Output the (X, Y) coordinate of the center of the cell containing the given text.  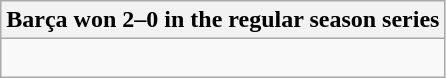
Barça won 2–0 in the regular season series (223, 20)
